Pinpoint the cell where the given text exists, returning its [x, y] midpoint coordinate. 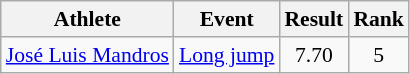
Rank [378, 19]
Long jump [226, 55]
7.70 [314, 55]
Athlete [88, 19]
5 [378, 55]
José Luis Mandros [88, 55]
Event [226, 19]
Result [314, 19]
